Output the (x, y) coordinate of the center of the cell containing the given text.  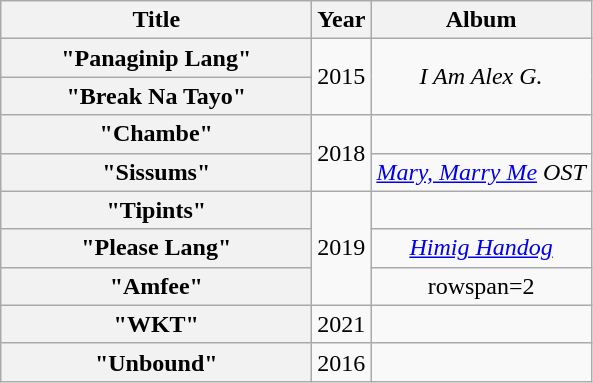
2019 (342, 248)
2018 (342, 153)
2016 (342, 362)
Title (156, 20)
"Tipints" (156, 210)
"Chambe" (156, 134)
"Amfee" (156, 286)
Mary, Marry Me OST (481, 172)
"Break Na Tayo" (156, 96)
Himig Handog (481, 248)
Year (342, 20)
"Panaginip Lang" (156, 58)
rowspan=2 (481, 286)
"Unbound" (156, 362)
"Sissums" (156, 172)
I Am Alex G. (481, 77)
2021 (342, 324)
Album (481, 20)
2015 (342, 77)
"WKT" (156, 324)
"Please Lang" (156, 248)
